Identify which cell holds the provided text, then report its [x, y] central coordinate. 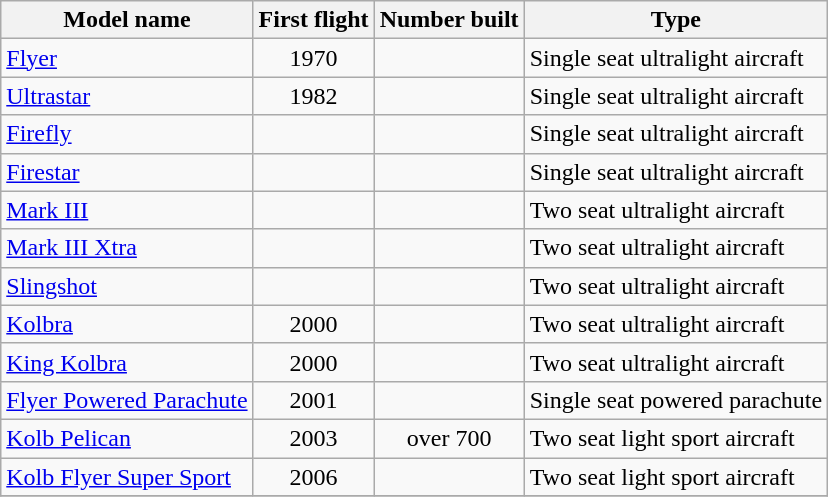
Type [676, 20]
1970 [314, 58]
Kolbra [127, 324]
2001 [314, 400]
First flight [314, 20]
over 700 [449, 438]
Number built [449, 20]
Firefly [127, 134]
King Kolbra [127, 362]
Single seat powered parachute [676, 400]
2003 [314, 438]
Flyer Powered Parachute [127, 400]
Model name [127, 20]
Kolb Pelican [127, 438]
Ultrastar [127, 96]
Firestar [127, 172]
Mark III Xtra [127, 248]
Mark III [127, 210]
Kolb Flyer Super Sport [127, 477]
Slingshot [127, 286]
1982 [314, 96]
2006 [314, 477]
Flyer [127, 58]
